Return the [x, y] coordinate for the center point of the cell that contains the specified text.  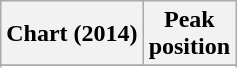
Peakposition [189, 34]
Chart (2014) [72, 34]
